Return the (X, Y) coordinate for the center point of the cell that contains the specified text.  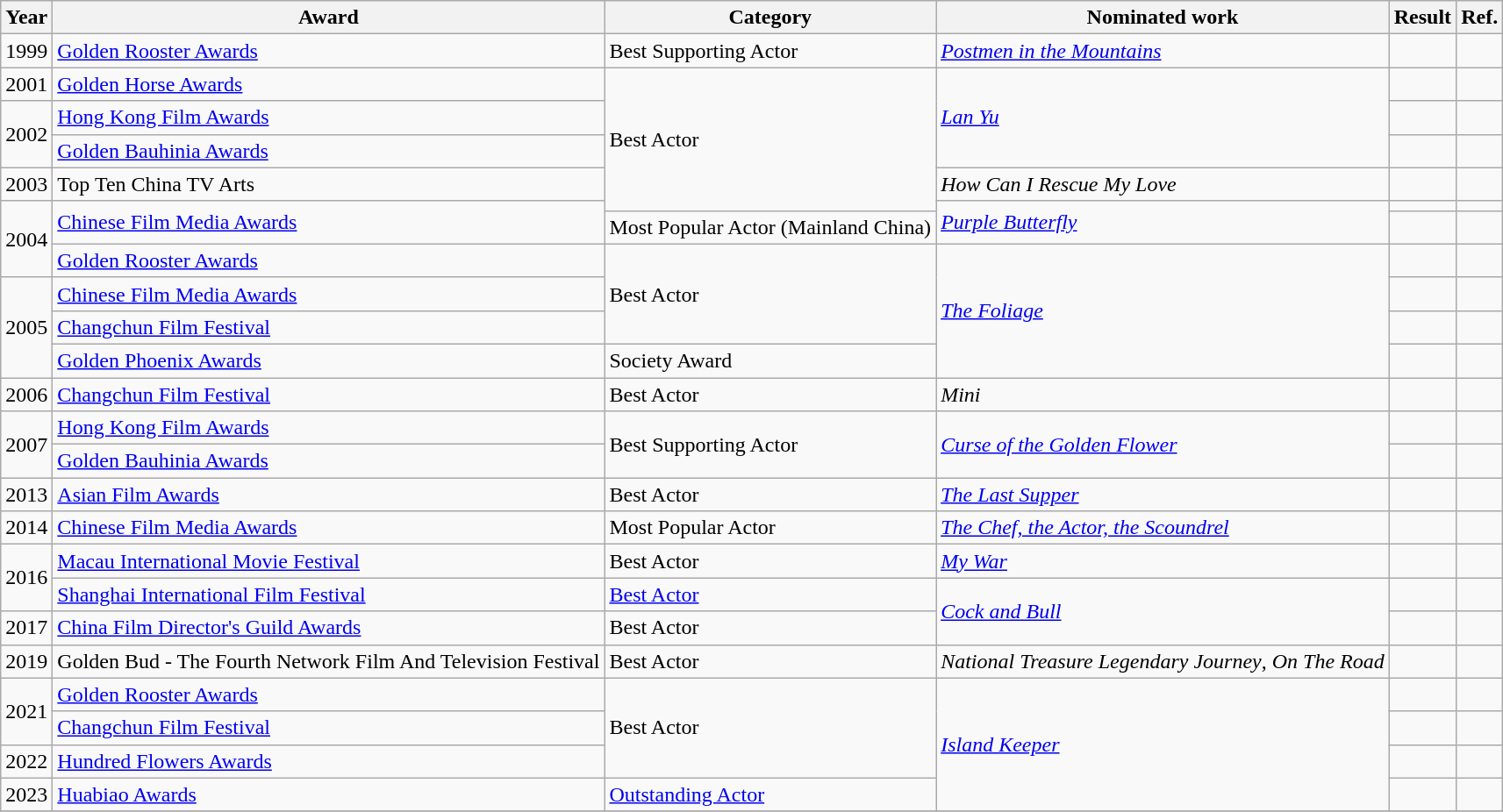
2014 (26, 528)
Golden Bud - The Fourth Network Film And Television Festival (328, 661)
Golden Phoenix Awards (328, 360)
The Foliage (1163, 310)
China Film Director's Guild Awards (328, 628)
Ref. (1479, 18)
2013 (26, 495)
Asian Film Awards (328, 495)
Cock and Bull (1163, 611)
Lan Yu (1163, 118)
2019 (26, 661)
2006 (26, 394)
2016 (26, 578)
Golden Horse Awards (328, 84)
Huabiao Awards (328, 794)
The Chef, the Actor, the Scoundrel (1163, 528)
Most Popular Actor (Mainland China) (770, 227)
2021 (26, 711)
Top Ten China TV Arts (328, 184)
2003 (26, 184)
Award (328, 18)
How Can I Rescue My Love (1163, 184)
Island Keeper (1163, 744)
Shanghai International Film Festival (328, 595)
Outstanding Actor (770, 794)
2005 (26, 327)
2007 (26, 445)
2002 (26, 134)
Mini (1163, 394)
Macau International Movie Festival (328, 561)
Nominated work (1163, 18)
My War (1163, 561)
Hundred Flowers Awards (328, 761)
National Treasure Legendary Journey, On The Road (1163, 661)
2017 (26, 628)
Society Award (770, 360)
Postmen in the Mountains (1163, 51)
The Last Supper (1163, 495)
2022 (26, 761)
2004 (26, 239)
2023 (26, 794)
Year (26, 18)
Most Popular Actor (770, 528)
Category (770, 18)
Purple Butterfly (1163, 223)
Result (1422, 18)
1999 (26, 51)
2001 (26, 84)
Curse of the Golden Flower (1163, 445)
